Find where the given text appears and provide that cell's center as [X, Y] coordinate. 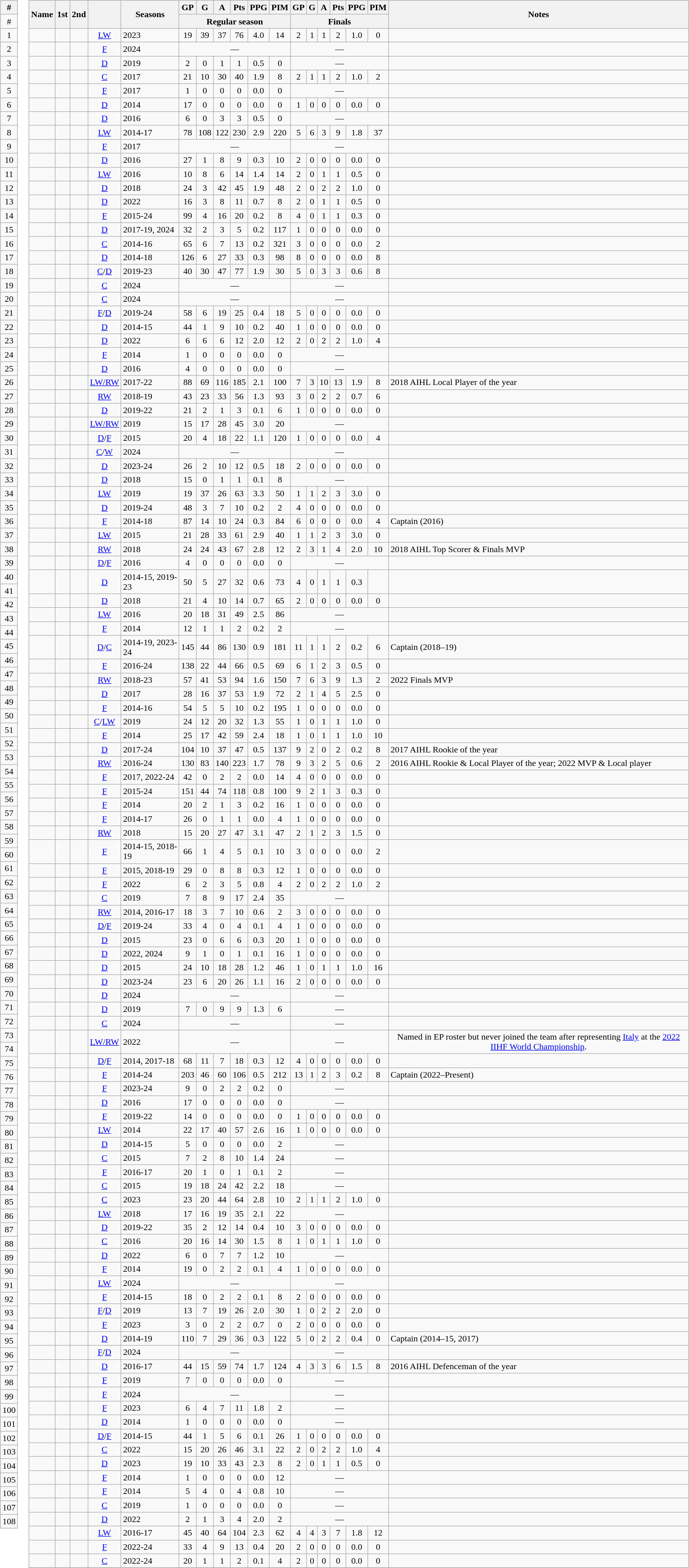
117 [280, 230]
2016 AIHL Defenceman of the year [539, 1366]
2016 AIHL Rookie & Local Player of the year; 2022 MVP & Local player [539, 763]
0.9 [258, 647]
90 [9, 1271]
2017-24 [150, 749]
230 [239, 132]
2014, 2017-18 [150, 1061]
Captain (2016) [539, 521]
2022, 2024 [150, 953]
2014-15, 2019-23 [150, 582]
38 [9, 549]
34 [9, 493]
4.0 [258, 35]
2014-19 [150, 1338]
Named in EP roster but never joined the team after representing Italy at the 2022 IIHF World Championship. [539, 1042]
95 [9, 1341]
185 [239, 382]
89 [9, 1257]
Captain (2018–19) [539, 647]
321 [280, 243]
C/D [104, 271]
2017-22 [150, 382]
138 [188, 666]
2014-19, 2023-24 [150, 647]
52 [9, 744]
2nd [79, 14]
Captain (2014–15, 2017) [539, 1338]
2018 AIHL Top Scorer & Finals MVP [539, 549]
2022 Finals MVP [539, 680]
2018-19 [150, 396]
81 [9, 1146]
Notes [539, 14]
Regular season [235, 21]
2015, 2018-19 [150, 870]
116 [222, 382]
92 [9, 1299]
105 [9, 1480]
2.6 [258, 1130]
Finals [339, 21]
2014-24 [150, 1075]
203 [188, 1075]
126 [188, 257]
181 [280, 647]
2018 AIHL Local Player of the year [539, 382]
140 [222, 763]
51 [9, 729]
118 [239, 791]
1st [62, 14]
3.3 [258, 493]
85 [9, 1202]
75 [9, 1063]
D/C [104, 647]
103 [9, 1452]
220 [280, 132]
96 [9, 1355]
2018-23 [150, 680]
101 [9, 1424]
70 [9, 994]
2014, 2016-17 [150, 912]
80 [9, 1132]
2019-23 [150, 271]
2.2 [258, 1186]
110 [188, 1338]
C/W [104, 452]
71 [9, 1008]
91 [9, 1285]
C/LW [104, 721]
195 [280, 708]
2014-15, 2018-19 [150, 852]
Captain (2022–Present) [539, 1075]
2017 AIHL Rookie of the year [539, 749]
223 [239, 763]
102 [9, 1438]
120 [280, 438]
137 [280, 749]
107 [9, 1507]
Name [42, 14]
2017, 2022-24 [150, 777]
212 [280, 1075]
Seasons [150, 14]
82 [9, 1160]
150 [280, 680]
151 [188, 791]
97 [9, 1368]
2017-19, 2024 [150, 230]
124 [280, 1366]
1.6 [258, 680]
145 [188, 647]
79 [9, 1118]
